Scan for the cell matching the given text and deliver its [x, y] coordinate at center. 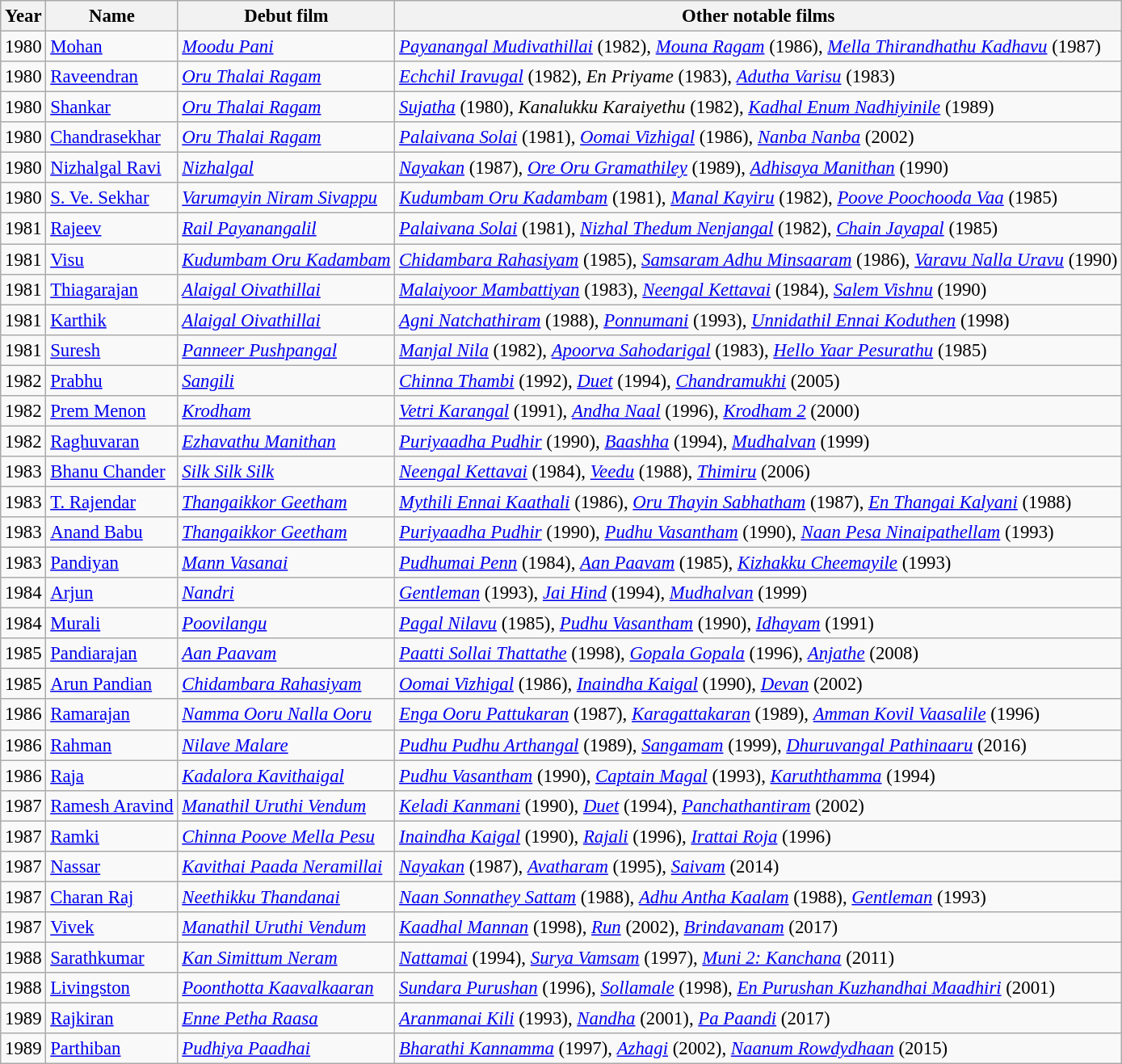
Ramarajan [111, 715]
Mohan [111, 47]
Pagal Nilavu (1985), Pudhu Vasantham (1990), Idhayam (1991) [759, 624]
Kudumbam Oru Kadambam (1981), Manal Kayiru (1982), Poove Poochooda Vaa (1985) [759, 198]
Chandrasekhar [111, 137]
Poonthotta Kaavalkaaran [286, 988]
Chidambara Rahasiyam [286, 684]
Arjun [111, 593]
Gentleman (1993), Jai Hind (1994), Mudhalvan (1999) [759, 593]
Sundara Purushan (1996), Sollamale (1998), En Purushan Kuzhandhai Maadhiri (2001) [759, 988]
Pudhu Pudhu Arthangal (1989), Sangamam (1999), Dhuruvangal Pathinaaru (2016) [759, 745]
Ramki [111, 836]
Neengal Kettavai (1984), Veedu (1988), Thimiru (2006) [759, 472]
Naan Sonnathey Sattam (1988), Adhu Antha Kaalam (1988), Gentleman (1993) [759, 897]
Palaivana Solai (1981), Oomai Vizhigal (1986), Nanba Nanba (2002) [759, 137]
Prabhu [111, 381]
Debut film [286, 16]
Kadalora Kavithaigal [286, 776]
Livingston [111, 988]
Pudhu Vasantham (1990), Captain Magal (1993), Karuththamma (1994) [759, 776]
Charan Raj [111, 897]
Name [111, 16]
Ezhavathu Manithan [286, 441]
Raghuvaran [111, 441]
Anand Babu [111, 532]
Mann Vasanai [286, 563]
Rajeev [111, 229]
Aan Paavam [286, 654]
Vetri Karangal (1991), Andha Naal (1996), Krodham 2 (2000) [759, 411]
Kudumbam Oru Kadambam [286, 259]
Enga Ooru Pattukaran (1987), Karagattakaran (1989), Amman Kovil Vaasalile (1996) [759, 715]
Bharathi Kannamma (1997), Azhagi (2002), Naanum Rowdydhaan (2015) [759, 1049]
Puriyaadha Pudhir (1990), Baashha (1994), Mudhalvan (1999) [759, 441]
Nizhalgal [286, 168]
Agni Natchathiram (1988), Ponnumani (1993), Unnidathil Ennai Koduthen (1998) [759, 320]
S. Ve. Sekhar [111, 198]
Sarathkumar [111, 957]
Paatti Sollai Thattathe (1998), Gopala Gopala (1996), Anjathe (2008) [759, 654]
Ramesh Aravind [111, 805]
Mythili Ennai Kaathali (1986), Oru Thayin Sabhatham (1987), En Thangai Kalyani (1988) [759, 502]
Varumayin Niram Sivappu [286, 198]
Krodham [286, 411]
Namma Ooru Nalla Ooru [286, 715]
Shankar [111, 107]
Malaiyoor Mambattiyan (1983), Neengal Kettavai (1984), Salem Vishnu (1990) [759, 289]
Echchil Iravugal (1982), En Priyame (1983), Adutha Varisu (1983) [759, 77]
Sujatha (1980), Kanalukku Karaiyethu (1982), Kadhal Enum Nadhiyinile (1989) [759, 107]
Rajkiran [111, 1019]
Aranmanai Kili (1993), Nandha (2001), Pa Paandi (2017) [759, 1019]
Prem Menon [111, 411]
Karthik [111, 320]
Pandiarajan [111, 654]
Puriyaadha Pudhir (1990), Pudhu Vasantham (1990), Naan Pesa Ninaipathellam (1993) [759, 532]
Kaadhal Mannan (1998), Run (2002), Brindavanam (2017) [759, 927]
Suresh [111, 350]
Palaivana Solai (1981), Nizhal Thedum Nenjangal (1982), Chain Jayapal (1985) [759, 229]
Raja [111, 776]
Pudhiya Paadhai [286, 1049]
Nandri [286, 593]
Nizhalgal Ravi [111, 168]
Kavithai Paada Neramillai [286, 867]
Payanangal Mudivathillai (1982), Mouna Ragam (1986), Mella Thirandhathu Kadhavu (1987) [759, 47]
Year [23, 16]
Thiagarajan [111, 289]
Manjal Nila (1982), Apoorva Sahodarigal (1983), Hello Yaar Pesurathu (1985) [759, 350]
Inaindha Kaigal (1990), Rajali (1996), Irattai Roja (1996) [759, 836]
Raveendran [111, 77]
Chidambara Rahasiyam (1985), Samsaram Adhu Minsaaram (1986), Varavu Nalla Uravu (1990) [759, 259]
Parthiban [111, 1049]
Nilave Malare [286, 745]
Chinna Poove Mella Pesu [286, 836]
Bhanu Chander [111, 472]
Vivek [111, 927]
Rail Payanangalil [286, 229]
Neethikku Thandanai [286, 897]
Silk Silk Silk [286, 472]
Nayakan (1987), Avatharam (1995), Saivam (2014) [759, 867]
Pandiyan [111, 563]
Visu [111, 259]
Nattamai (1994), Surya Vamsam (1997), Muni 2: Kanchana (2011) [759, 957]
Moodu Pani [286, 47]
Oomai Vizhigal (1986), Inaindha Kaigal (1990), Devan (2002) [759, 684]
Nassar [111, 867]
Nayakan (1987), Ore Oru Gramathiley (1989), Adhisaya Manithan (1990) [759, 168]
Sangili [286, 381]
Murali [111, 624]
Pudhumai Penn (1984), Aan Paavam (1985), Kizhakku Cheemayile (1993) [759, 563]
Chinna Thambi (1992), Duet (1994), Chandramukhi (2005) [759, 381]
T. Rajendar [111, 502]
Other notable films [759, 16]
Arun Pandian [111, 684]
Rahman [111, 745]
Poovilangu [286, 624]
Keladi Kanmani (1990), Duet (1994), Panchathantiram (2002) [759, 805]
Kan Simittum Neram [286, 957]
Enne Petha Raasa [286, 1019]
Panneer Pushpangal [286, 350]
